For the text-containing cell, return its midpoint in (x, y) coordinate format. 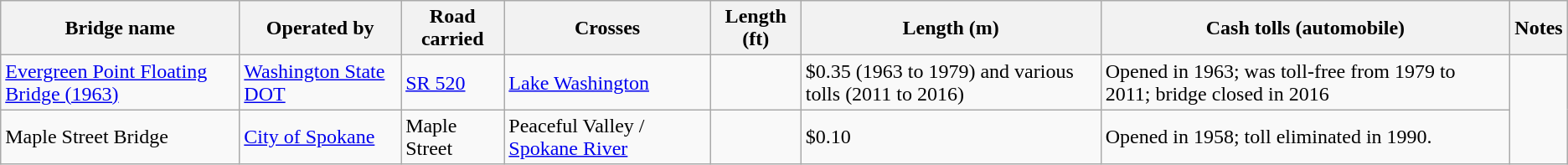
Maple Street (452, 137)
Peaceful Valley / Spokane River (608, 137)
Notes (1540, 28)
Length (ft) (756, 28)
City of Spokane (320, 137)
Opened in 1963; was toll-free from 1979 to 2011; bridge closed in 2016 (1305, 82)
SR 520 (452, 82)
Crosses (608, 28)
Cash tolls (automobile) (1305, 28)
Washington State DOT (320, 82)
Maple Street Bridge (121, 137)
$0.35 (1963 to 1979) and various tolls (2011 to 2016) (951, 82)
Length (m) (951, 28)
Operated by (320, 28)
Lake Washington (608, 82)
Road carried (452, 28)
Evergreen Point Floating Bridge (1963) (121, 82)
Bridge name (121, 28)
$0.10 (951, 137)
Opened in 1958; toll eliminated in 1990. (1305, 137)
